Capture the cell that displays the provided text and extract its [x, y] central coordinate. 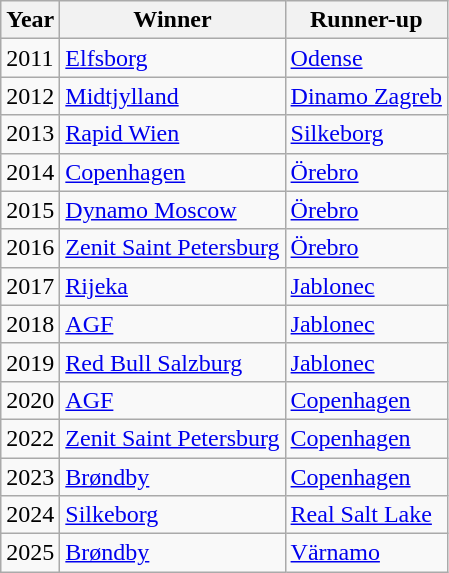
2011 [30, 58]
Dinamo Zagreb [366, 96]
Real Salt Lake [366, 515]
Rapid Wien [172, 134]
2022 [30, 438]
Rijeka [172, 286]
2012 [30, 96]
2017 [30, 286]
2016 [30, 248]
2018 [30, 324]
Winner [172, 20]
2014 [30, 172]
2013 [30, 134]
2023 [30, 477]
2020 [30, 400]
Midtjylland [172, 96]
2025 [30, 553]
Dynamo Moscow [172, 210]
Värnamo [366, 553]
Year [30, 20]
2019 [30, 362]
2024 [30, 515]
Runner-up [366, 20]
Odense [366, 58]
2015 [30, 210]
Elfsborg [172, 58]
Red Bull Salzburg [172, 362]
